Locate the cell with the specified text and output its (X, Y) center coordinate. 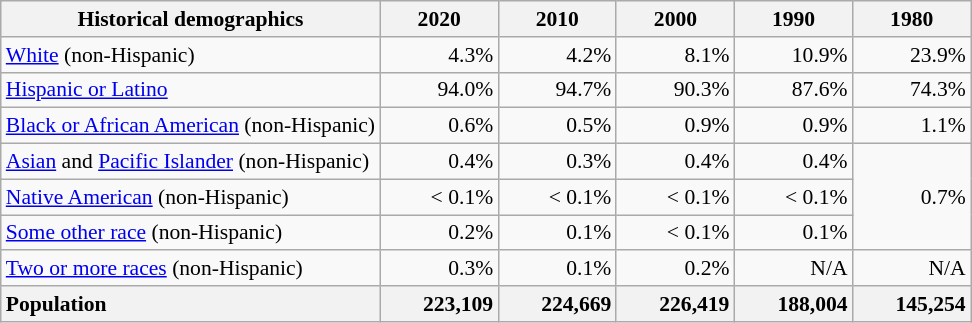
4.3% (439, 55)
0.6% (439, 126)
145,254 (912, 304)
74.3% (912, 90)
1990 (793, 19)
23.9% (912, 55)
2010 (557, 19)
4.2% (557, 55)
0.7% (912, 198)
2000 (675, 19)
10.9% (793, 55)
2020 (439, 19)
94.0% (439, 90)
1980 (912, 19)
Hispanic or Latino (190, 90)
Two or more races (non-Hispanic) (190, 269)
White (non-Hispanic) (190, 55)
Asian and Pacific Islander (non-Hispanic) (190, 162)
Some other race (non-Hispanic) (190, 233)
1.1% (912, 126)
90.3% (675, 90)
8.1% (675, 55)
Black or African American (non-Hispanic) (190, 126)
223,109 (439, 304)
188,004 (793, 304)
Historical demographics (190, 19)
94.7% (557, 90)
224,669 (557, 304)
Native American (non-Hispanic) (190, 197)
226,419 (675, 304)
87.6% (793, 90)
0.5% (557, 126)
Population (190, 304)
